From the cell containing the given text, extract its center point as (x, y) coordinate. 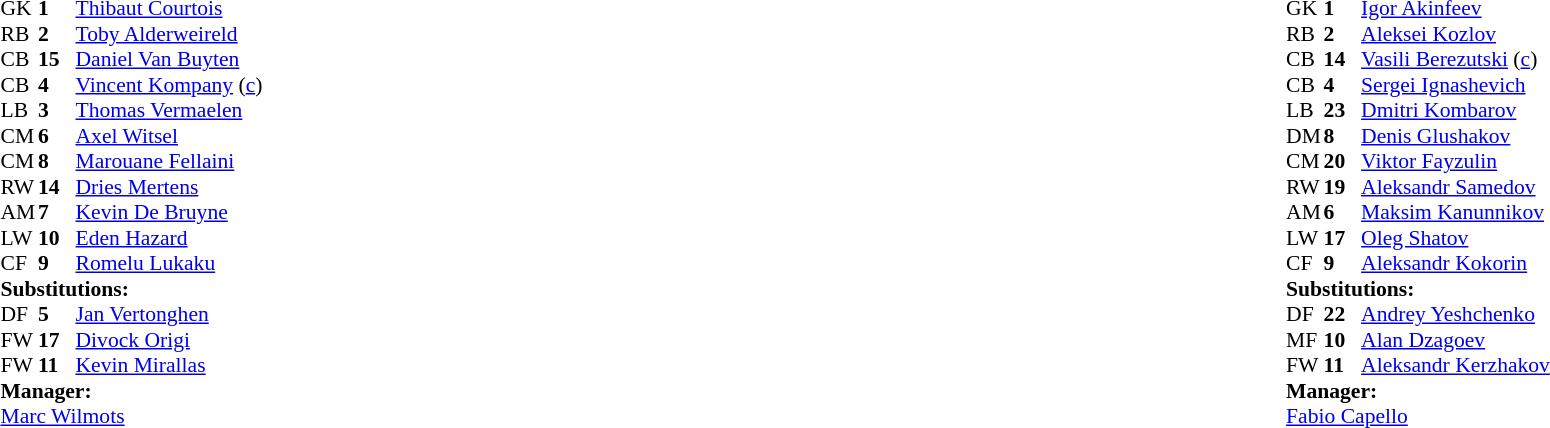
Andrey Yeshchenko (1456, 315)
Maksim Kanunnikov (1456, 213)
MF (1305, 340)
Kevin Mirallas (170, 365)
Daniel Van Buyten (170, 59)
7 (57, 213)
Denis Glushakov (1456, 136)
DM (1305, 136)
Romelu Lukaku (170, 263)
Vincent Kompany (c) (170, 85)
Marouane Fellaini (170, 161)
Thomas Vermaelen (170, 111)
Vasili Berezutski (c) (1456, 59)
Dmitri Kombarov (1456, 111)
Aleksandr Kerzhakov (1456, 365)
Dries Mertens (170, 187)
20 (1343, 161)
3 (57, 111)
Aleksandr Kokorin (1456, 263)
Aleksandr Samedov (1456, 187)
Jan Vertonghen (170, 315)
Viktor Fayzulin (1456, 161)
Kevin De Bruyne (170, 213)
5 (57, 315)
Divock Origi (170, 340)
15 (57, 59)
Sergei Ignashevich (1456, 85)
19 (1343, 187)
22 (1343, 315)
Toby Alderweireld (170, 34)
Eden Hazard (170, 238)
Aleksei Kozlov (1456, 34)
Oleg Shatov (1456, 238)
23 (1343, 111)
Alan Dzagoev (1456, 340)
Axel Witsel (170, 136)
